Determine the (X, Y) coordinate at the center of the cell enclosing the given text.  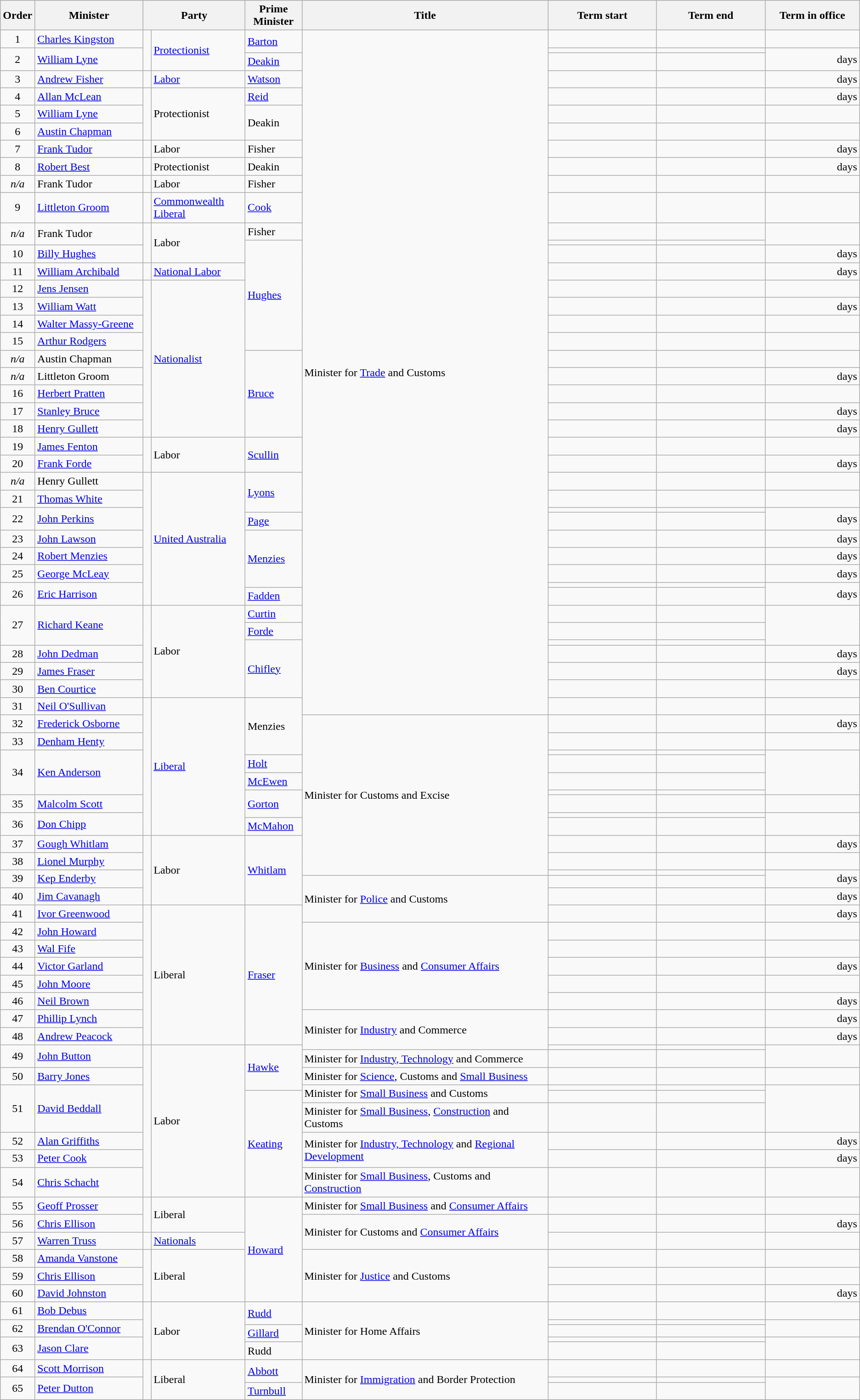
Prime Minister (273, 16)
John Button (89, 1056)
William Watt (89, 306)
Holt (273, 764)
61 (17, 1311)
Barry Jones (89, 1076)
Barton (273, 41)
Charles Kingston (89, 39)
Warren Truss (89, 1241)
McEwen (273, 781)
Party (194, 16)
34 (17, 773)
Denham Henty (89, 741)
16 (17, 394)
13 (17, 306)
Term in office (812, 16)
Peter Dutton (89, 1388)
62 (17, 1328)
Lyons (273, 492)
56 (17, 1223)
Brendan O'Connor (89, 1328)
John Perkins (89, 519)
Minister for Industry, Technology and Commerce (425, 1059)
Minister for Business and Consumer Affairs (425, 966)
James Fenton (89, 446)
Frank Forde (89, 463)
Hughes (273, 295)
Gillard (273, 1333)
Malcolm Scott (89, 804)
James Fraser (89, 671)
Jens Jensen (89, 289)
8 (17, 166)
Howard (273, 1249)
Commonwealth Liberal (198, 208)
Abbott (273, 1371)
51 (17, 1109)
Billy Hughes (89, 254)
32 (17, 723)
28 (17, 654)
Turnbull (273, 1391)
57 (17, 1241)
Ben Courtice (89, 689)
Andrew Peacock (89, 1036)
Minister for Industry and Commerce (425, 1030)
Cook (273, 208)
Robert Best (89, 166)
11 (17, 271)
49 (17, 1056)
6 (17, 131)
Richard Keane (89, 625)
Whitlam (273, 870)
George McLeay (89, 574)
65 (17, 1388)
17 (17, 411)
Minister for Police and Customs (425, 898)
Frederick Osborne (89, 723)
25 (17, 574)
10 (17, 254)
Minister for Home Affairs (425, 1331)
Victor Garland (89, 966)
44 (17, 966)
7 (17, 149)
Neil Brown (89, 1001)
Scott Morrison (89, 1368)
Phillip Lynch (89, 1019)
Thomas White (89, 498)
40 (17, 896)
Nationalist (198, 359)
Reid (273, 96)
45 (17, 983)
Nationals (198, 1241)
David Beddall (89, 1109)
Fadden (273, 596)
Minister for Customs and Consumer Affairs (425, 1232)
35 (17, 804)
Minister for Immigration and Border Protection (425, 1380)
Minister for Science, Customs and Small Business (425, 1076)
Minister for Small Business and Customs (425, 1094)
Minister for Industry, Technology and Regional Development (425, 1150)
Page (273, 521)
30 (17, 689)
Minister for Customs and Excise (425, 795)
37 (17, 844)
Eric Harrison (89, 593)
Chris Schacht (89, 1182)
42 (17, 931)
18 (17, 429)
39 (17, 879)
46 (17, 1001)
Herbert Pratten (89, 394)
Forde (273, 631)
48 (17, 1036)
Ken Anderson (89, 773)
60 (17, 1293)
Term start (602, 16)
Walter Massy-Greene (89, 324)
Neil O'Sullivan (89, 706)
Jason Clare (89, 1349)
Bruce (273, 394)
Watson (273, 79)
Peter Cook (89, 1158)
1 (17, 39)
55 (17, 1206)
Ivor Greenwood (89, 914)
58 (17, 1258)
14 (17, 324)
National Labor (198, 271)
Don Chipp (89, 824)
United Australia (198, 538)
Gorton (273, 804)
9 (17, 208)
24 (17, 556)
5 (17, 114)
Bob Debus (89, 1311)
Title (425, 16)
Minister for Small Business, Customs and Construction (425, 1182)
52 (17, 1141)
Gough Whitlam (89, 844)
Stanley Bruce (89, 411)
15 (17, 341)
Minister for Small Business, Construction and Customs (425, 1117)
27 (17, 625)
21 (17, 498)
Kep Enderby (89, 879)
2 (17, 59)
Alan Griffiths (89, 1141)
Minister for Justice and Customs (425, 1276)
John Moore (89, 983)
38 (17, 861)
50 (17, 1076)
Wal Fife (89, 948)
36 (17, 824)
McMahon (273, 826)
59 (17, 1276)
David Johnston (89, 1293)
64 (17, 1368)
John Lawson (89, 539)
19 (17, 446)
Minister (89, 16)
63 (17, 1349)
47 (17, 1019)
Robert Menzies (89, 556)
John Dedman (89, 654)
22 (17, 519)
20 (17, 463)
4 (17, 96)
Hawke (273, 1067)
43 (17, 948)
12 (17, 289)
Minister for Small Business and Consumer Affairs (425, 1206)
33 (17, 741)
Scullin (273, 455)
Lionel Murphy (89, 861)
Fraser (273, 975)
53 (17, 1158)
Chifley (273, 669)
William Archibald (89, 271)
Term end (711, 16)
Amanda Vanstone (89, 1258)
Andrew Fisher (89, 79)
29 (17, 671)
Keating (273, 1144)
41 (17, 914)
Geoff Prosser (89, 1206)
Minister for Trade and Customs (425, 373)
Arthur Rodgers (89, 341)
26 (17, 593)
John Howard (89, 931)
Allan McLean (89, 96)
Jim Cavanagh (89, 896)
Curtin (273, 614)
31 (17, 706)
Order (17, 16)
3 (17, 79)
54 (17, 1182)
23 (17, 539)
